Provide the (X, Y) coordinate of the cell's center where the given text is located.  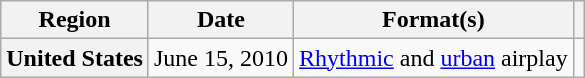
Rhythmic and urban airplay (434, 58)
June 15, 2010 (220, 58)
Date (220, 20)
United States (75, 58)
Format(s) (434, 20)
Region (75, 20)
